Return the [x, y] coordinate for the center point of the cell that contains the specified text.  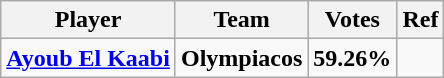
Votes [352, 20]
Ayoub El Kaabi [88, 58]
Olympiacos [241, 58]
Team [241, 20]
Ref [420, 20]
59.26% [352, 58]
Player [88, 20]
